Determine the [x, y] coordinate at the center of the cell enclosing the given text.  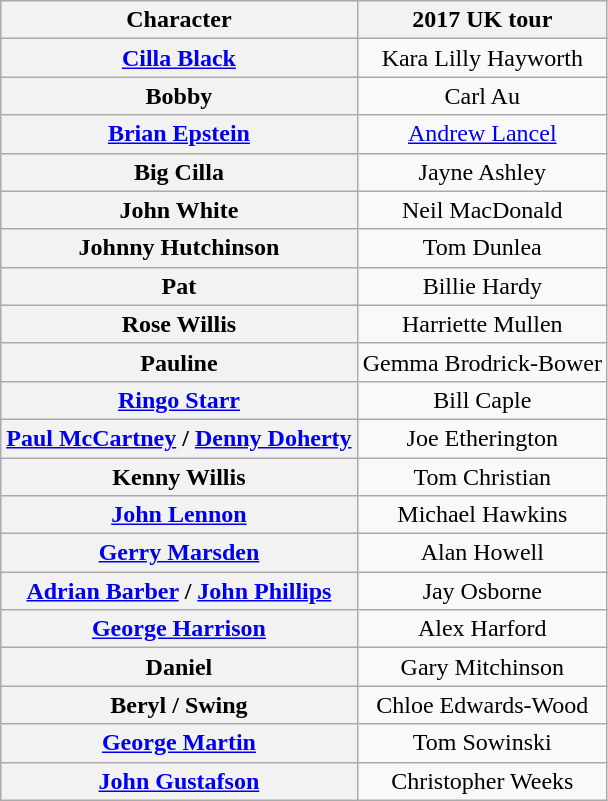
Carl Au [482, 96]
Tom Christian [482, 477]
Joe Etherington [482, 438]
Paul McCartney / Denny Doherty [179, 438]
Gerry Marsden [179, 553]
Pauline [179, 362]
Bobby [179, 96]
Daniel [179, 667]
John White [179, 210]
Beryl / Swing [179, 705]
Alan Howell [482, 553]
Alex Harford [482, 629]
John Gustafson [179, 781]
John Lennon [179, 515]
Michael Hawkins [482, 515]
Tom Sowinski [482, 743]
George Martin [179, 743]
Bill Caple [482, 400]
Jay Osborne [482, 591]
Billie Hardy [482, 286]
Ringo Starr [179, 400]
Gary Mitchinson [482, 667]
George Harrison [179, 629]
2017 UK tour [482, 20]
Gemma Brodrick-Bower [482, 362]
Harriette Mullen [482, 324]
Kenny Willis [179, 477]
Character [179, 20]
Andrew Lancel [482, 134]
Johnny Hutchinson [179, 248]
Rose Willis [179, 324]
Tom Dunlea [482, 248]
Pat [179, 286]
Neil MacDonald [482, 210]
Jayne Ashley [482, 172]
Cilla Black [179, 58]
Big Cilla [179, 172]
Brian Epstein [179, 134]
Christopher Weeks [482, 781]
Chloe Edwards-Wood [482, 705]
Adrian Barber / John Phillips [179, 591]
Kara Lilly Hayworth [482, 58]
